Provide the (X, Y) coordinate of the cell's center where the given text is located.  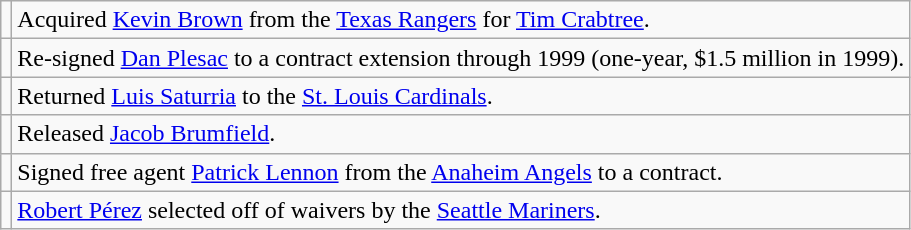
Acquired Kevin Brown from the Texas Rangers for Tim Crabtree. (461, 20)
Released Jacob Brumfield. (461, 134)
Returned Luis Saturria to the St. Louis Cardinals. (461, 96)
Re-signed Dan Plesac to a contract extension through 1999 (one-year, $1.5 million in 1999). (461, 58)
Signed free agent Patrick Lennon from the Anaheim Angels to a contract. (461, 172)
Robert Pérez selected off of waivers by the Seattle Mariners. (461, 210)
